For the text-containing cell, return its midpoint in [X, Y] coordinate format. 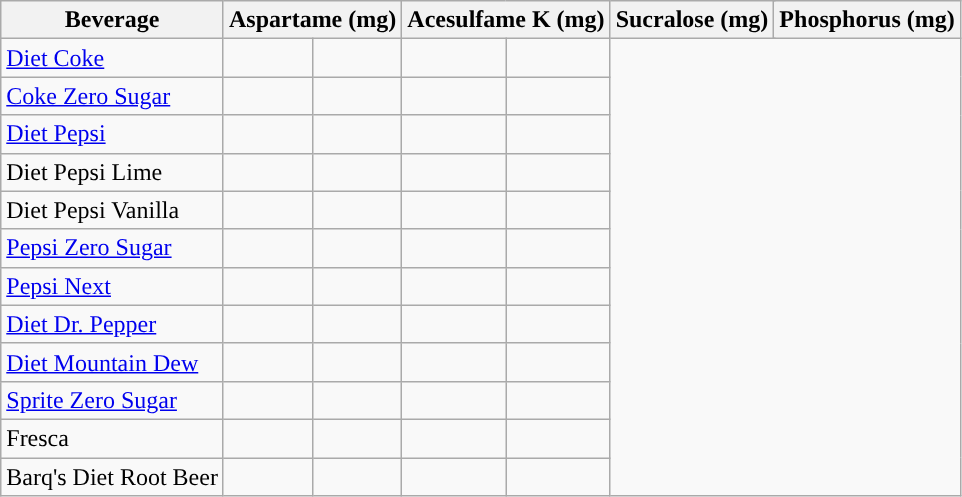
Diet Dr. Pepper [112, 324]
Beverage [112, 20]
Pepsi Next [112, 286]
Coke Zero Sugar [112, 96]
Diet Pepsi Vanilla [112, 210]
Pepsi Zero Sugar [112, 248]
Fresca [112, 438]
Diet Mountain Dew [112, 362]
Diet Coke [112, 58]
Sucralose (mg) [692, 20]
Acesulfame K (mg) [506, 20]
Barq's Diet Root Beer [112, 477]
Diet Pepsi Lime [112, 172]
Phosphorus (mg) [867, 20]
Diet Pepsi [112, 134]
Aspartame (mg) [312, 20]
Sprite Zero Sugar [112, 400]
